From the cell containing the given text, extract its center point as (x, y) coordinate. 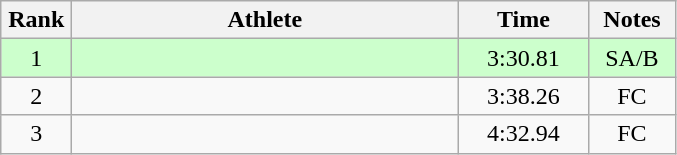
SA/B (632, 58)
Rank (36, 20)
Notes (632, 20)
3 (36, 134)
3:30.81 (524, 58)
Time (524, 20)
1 (36, 58)
3:38.26 (524, 96)
Athlete (265, 20)
4:32.94 (524, 134)
2 (36, 96)
